Capture the cell that displays the provided text and extract its [X, Y] central coordinate. 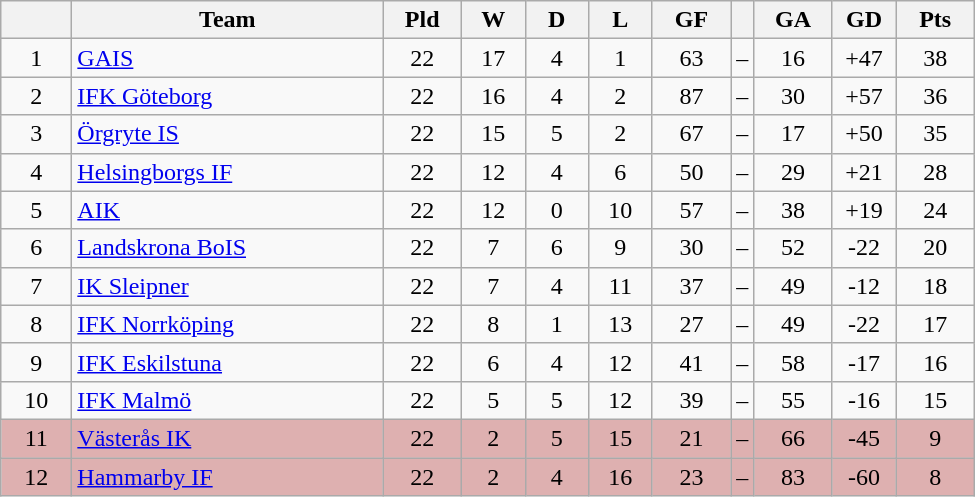
D [557, 20]
IFK Norrköping [228, 324]
L [621, 20]
63 [692, 58]
29 [794, 172]
Örgryte IS [228, 134]
Team [228, 20]
IFK Eskilstuna [228, 362]
39 [692, 400]
+50 [864, 134]
27 [692, 324]
Pts [936, 20]
GF [692, 20]
GA [794, 20]
-60 [864, 477]
Hammarby IF [228, 477]
AIK [228, 210]
37 [692, 286]
13 [621, 324]
-17 [864, 362]
50 [692, 172]
+21 [864, 172]
28 [936, 172]
67 [692, 134]
58 [794, 362]
36 [936, 96]
Landskrona BoIS [228, 248]
35 [936, 134]
20 [936, 248]
+57 [864, 96]
-45 [864, 438]
+19 [864, 210]
52 [794, 248]
IFK Malmö [228, 400]
18 [936, 286]
GAIS [228, 58]
3 [36, 134]
24 [936, 210]
66 [794, 438]
IFK Göteborg [228, 96]
87 [692, 96]
IK Sleipner [228, 286]
41 [692, 362]
-16 [864, 400]
Pld [422, 20]
Västerås IK [228, 438]
GD [864, 20]
55 [794, 400]
Helsingborgs IF [228, 172]
57 [692, 210]
0 [557, 210]
+47 [864, 58]
21 [692, 438]
83 [794, 477]
23 [692, 477]
-12 [864, 286]
W [493, 20]
